Scan for the cell matching the given text and deliver its (X, Y) coordinate at center. 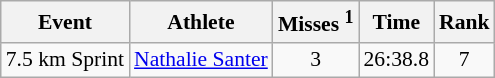
Rank (464, 22)
Nathalie Santer (201, 60)
26:38.8 (396, 60)
7.5 km Sprint (65, 60)
7 (464, 60)
3 (316, 60)
Time (396, 22)
Event (65, 22)
Misses 1 (316, 22)
Athlete (201, 22)
